Provide the (X, Y) coordinate of the cell's center where the given text is located.  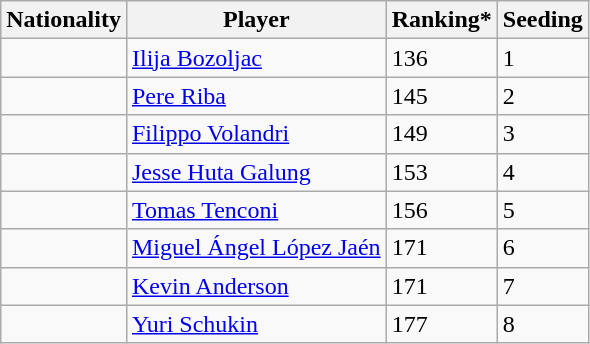
2 (542, 96)
156 (442, 210)
136 (442, 58)
153 (442, 172)
Nationality (64, 20)
Seeding (542, 20)
Ranking* (442, 20)
Filippo Volandri (256, 134)
Tomas Tenconi (256, 210)
Kevin Anderson (256, 286)
7 (542, 286)
8 (542, 324)
Player (256, 20)
6 (542, 248)
Pere Riba (256, 96)
145 (442, 96)
Yuri Schukin (256, 324)
Jesse Huta Galung (256, 172)
149 (442, 134)
1 (542, 58)
177 (442, 324)
3 (542, 134)
4 (542, 172)
Miguel Ángel López Jaén (256, 248)
Ilija Bozoljac (256, 58)
5 (542, 210)
